Find where the given text appears and provide that cell's center as [X, Y] coordinate. 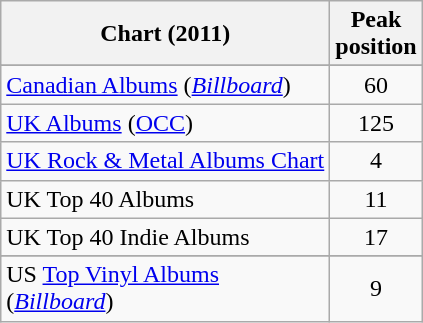
125 [376, 123]
60 [376, 85]
Peakposition [376, 34]
US Top Vinyl Albums(Billboard) [166, 288]
Canadian Albums (Billboard) [166, 85]
UK Top 40 Albums [166, 199]
11 [376, 199]
9 [376, 288]
UK Top 40 Indie Albums [166, 237]
4 [376, 161]
Chart (2011) [166, 34]
17 [376, 237]
UK Albums (OCC) [166, 123]
UK Rock & Metal Albums Chart [166, 161]
